Find where the given text appears and provide that cell's center as (x, y) coordinate. 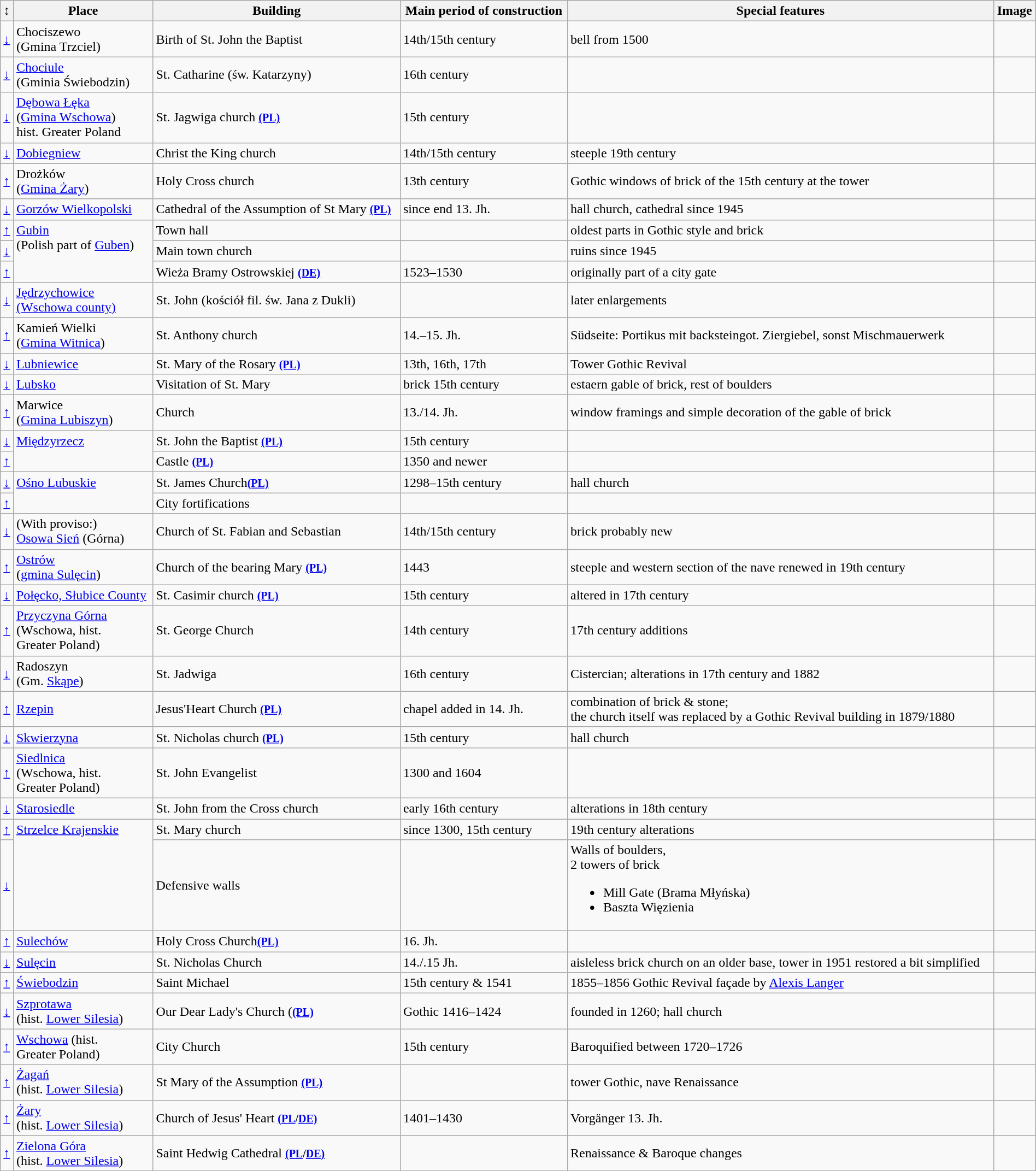
St. John (kościół fil. św. Jana z Dukli) (276, 299)
Castle (PL) (276, 462)
Saint Michael (276, 983)
14./.15 Jh. (484, 962)
bell from 1500 (780, 39)
St. Jagwiga church (PL) (276, 117)
St. Anthony church (276, 336)
originally part of a city gate (780, 272)
17th century additions (780, 631)
Birth of St. John the Baptist (276, 39)
Gorzów Wielkopolski (83, 209)
Kamień Wielki(Gmina Witnica) (83, 336)
1523–1530 (484, 272)
1401–1430 (484, 1118)
Building (276, 11)
St. Catharine (św. Katarzyny) (276, 74)
1300 and 1604 (484, 773)
Place (83, 11)
↕ (7, 11)
ruins since 1945 (780, 251)
Renaissance & Baroque changes (780, 1153)
brick 15th century (484, 385)
Gothic 1416–1424 (484, 1011)
1855–1856 Gothic Revival façade by Alexis Langer (780, 983)
Church of Jesus' Heart (PL/DE) (276, 1118)
St. Mary of the Rosary (PL) (276, 363)
founded in 1260; hall church (780, 1011)
Sulęcin (83, 962)
Wschowa (hist.Greater Poland) (83, 1047)
City Church (276, 1047)
14th century (484, 631)
Siedlnica(Wschowa, hist.Greater Poland) (83, 773)
Radoszyn(Gm. Skąpe) (83, 673)
Dębowa Łęka(Gmina Wschowa)hist. Greater Poland (83, 117)
St. George Church (276, 631)
estaern gable of brick, rest of boulders (780, 385)
City fortifications (276, 503)
oldest parts in Gothic style and brick (780, 230)
13./14. Jh. (484, 413)
window framings and simple decoration of the gable of brick (780, 413)
Rzepin (83, 709)
Starosiedle (83, 808)
1350 and newer (484, 462)
Dobiegniew (83, 153)
Walls of boulders, 2 towers of brickMill Gate (Brama Młyńska)Baszta Więzienia (780, 885)
St. John the Baptist (PL) (276, 441)
combination of brick & stone;the church itself was replaced by a Gothic Revival building in 1879/1880 (780, 709)
Main period of construction (484, 11)
13th century (484, 181)
Church of St. Fabian and Sebastian (276, 531)
Wieża Bramy Ostrowskiej (DE) (276, 272)
since 1300, 15th century (484, 829)
Main town church (276, 251)
Cistercian; alterations in 17th century and 1882 (780, 673)
St. James Church(PL) (276, 482)
Our Dear Lady's Church ((PL) (276, 1011)
Lubsko (83, 385)
Ośno Lubuskie (83, 493)
Image (1014, 11)
Żagań(hist. Lower Silesia) (83, 1082)
Przyczyna Górna(Wschowa, hist.Greater Poland) (83, 631)
since end 13. Jh. (484, 209)
Świebodzin (83, 983)
tower Gothic, nave Renaissance (780, 1082)
St. John from the Cross church (276, 808)
(With proviso:)Osowa Sień (Górna) (83, 531)
St. Jadwiga (276, 673)
Jędrzychowice(Wschowa county) (83, 299)
1443 (484, 567)
altered in 17th century (780, 595)
Połęcko, Słubice County (83, 595)
St. Nicholas church (PL) (276, 737)
chapel added in 14. Jh. (484, 709)
Saint Hedwig Cathedral (PL/DE) (276, 1153)
Drożków(Gmina Żary) (83, 181)
Vorgänger 13. Jh. (780, 1118)
Marwice(Gmina Lubiszyn) (83, 413)
St. John Evangelist (276, 773)
St. Casimir church (PL) (276, 595)
Südseite: Portikus mit backsteingot. Ziergiebel, sonst Mischmauerwerk (780, 336)
Church (276, 413)
later enlargements (780, 299)
Sulechów (83, 941)
Zielona Góra(hist. Lower Silesia) (83, 1153)
Special features (780, 11)
15th century & 1541 (484, 983)
Ostrów(gmina Sulęcin) (83, 567)
steeple 19th century (780, 153)
Międzyrzecz (83, 451)
Gothic windows of brick of the 15th century at the tower (780, 181)
Szprotawa(hist. Lower Silesia) (83, 1011)
Strzelce Krajenskie (83, 874)
19th century alterations (780, 829)
16. Jh. (484, 941)
Chociule(Gminia Świebodzin) (83, 74)
Tower Gothic Revival (780, 363)
Town hall (276, 230)
Jesus'Heart Church (PL) (276, 709)
steeple and western section of the nave renewed in 19th century (780, 567)
Żary(hist. Lower Silesia) (83, 1118)
Defensive walls (276, 885)
Lubniewice (83, 363)
Christ the King church (276, 153)
early 16th century (484, 808)
Holy Cross Church(PL) (276, 941)
13th, 16th, 17th (484, 363)
Skwierzyna (83, 737)
hall church, cathedral since 1945 (780, 209)
St. Mary church (276, 829)
Holy Cross church (276, 181)
Church of the bearing Mary (PL) (276, 567)
alterations in 18th century (780, 808)
1298–15th century (484, 482)
brick probably new (780, 531)
Cathedral of the Assumption of St Mary (PL) (276, 209)
St Mary of the Assumption (PL) (276, 1082)
St. Nicholas Church (276, 962)
Chociszewo(Gmina Trzciel) (83, 39)
Baroquified between 1720–1726 (780, 1047)
Visitation of St. Mary (276, 385)
aisleless brick church on an older base, tower in 1951 restored a bit simplified (780, 962)
14.–15. Jh. (484, 336)
Gubin(Polish part of Guben) (83, 251)
